Return (X, Y) of the center of cell containing provided text 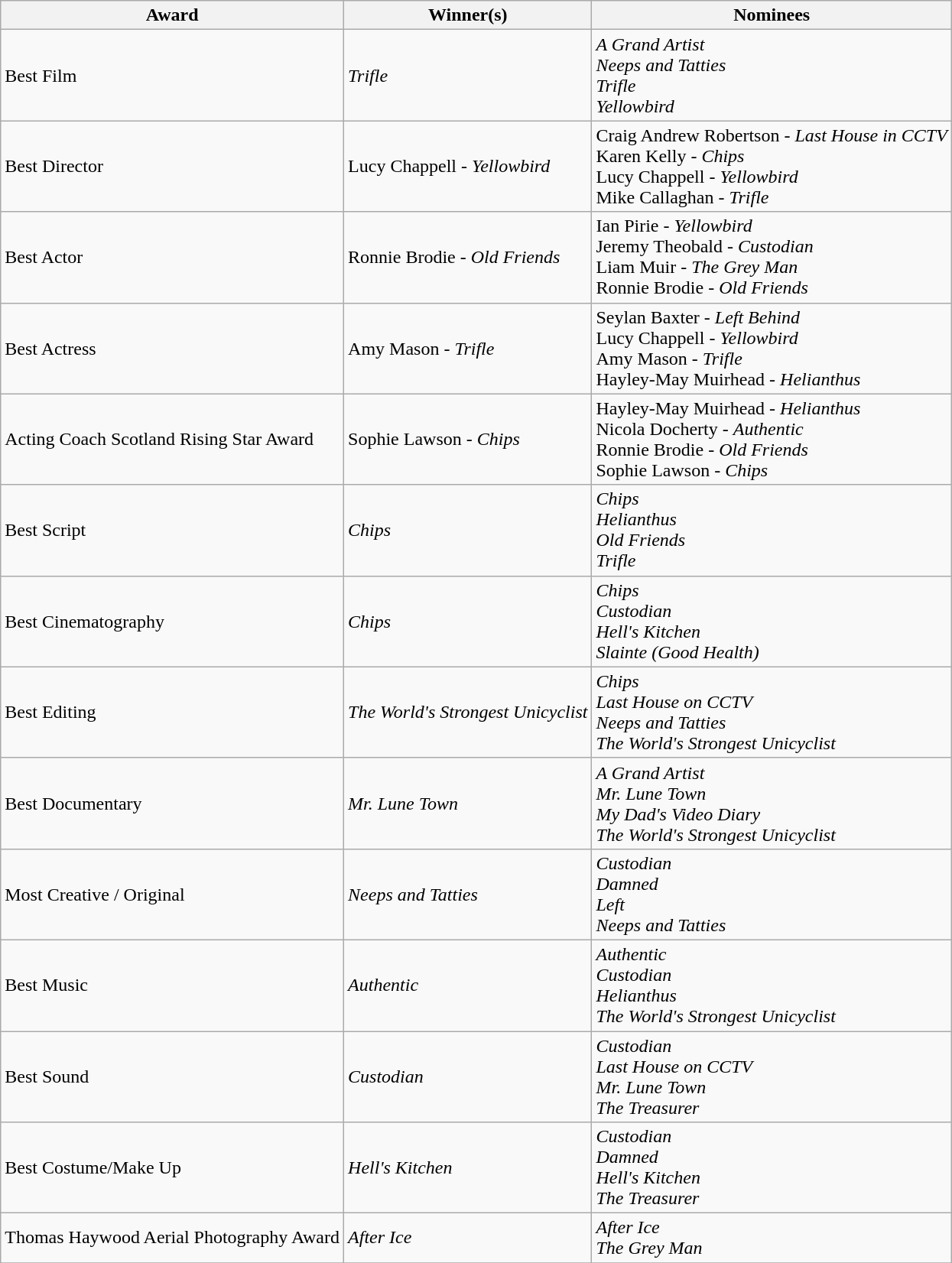
After Ice (468, 1239)
Lucy Chappell - Yellowbird (468, 167)
Hell's Kitchen (468, 1168)
Best Director (173, 167)
Best Script (173, 531)
Winner(s) (468, 15)
Craig Andrew Robertson - Last House in CCTVKaren Kelly - ChipsLucy Chappell - YellowbirdMike Callaghan - Trifle (772, 167)
Trifle (468, 75)
Sophie Lawson - Chips (468, 439)
Hayley-May Muirhead - HelianthusNicola Docherty - AuthenticRonnie Brodie - Old FriendsSophie Lawson - Chips (772, 439)
Authentic (468, 985)
Best Sound (173, 1076)
CustodianDamnedHell's KitchenThe Treasurer (772, 1168)
ChipsCustodianHell's KitchenSlainte (Good Health) (772, 621)
A Grand ArtistNeeps and TattiesTrifleYellowbird (772, 75)
Best Music (173, 985)
Most Creative / Original (173, 894)
Amy Mason - Trifle (468, 349)
Best Cinematography (173, 621)
Best Actor (173, 257)
Best Film (173, 75)
Best Actress (173, 349)
Ronnie Brodie - Old Friends (468, 257)
Best Editing (173, 713)
Nominees (772, 15)
Acting Coach Scotland Rising Star Award (173, 439)
CustodianLast House on CCTVMr. Lune TownThe Treasurer (772, 1076)
Seylan Baxter - Left BehindLucy Chappell - YellowbirdAmy Mason - TrifleHayley-May Muirhead - Helianthus (772, 349)
Neeps and Tatties (468, 894)
After IceThe Grey Man (772, 1239)
Award (173, 15)
Thomas Haywood Aerial Photography Award (173, 1239)
The World's Strongest Unicyclist (468, 713)
Ian Pirie - YellowbirdJeremy Theobald - CustodianLiam Muir - The Grey ManRonnie Brodie - Old Friends (772, 257)
AuthenticCustodianHelianthusThe World's Strongest Unicyclist (772, 985)
CustodianDamnedLeftNeeps and Tatties (772, 894)
Mr. Lune Town (468, 803)
ChipsHelianthusOld FriendsTrifle (772, 531)
Custodian (468, 1076)
Best Costume/Make Up (173, 1168)
ChipsLast House on CCTVNeeps and TattiesThe World's Strongest Unicyclist (772, 713)
A Grand ArtistMr. Lune TownMy Dad's Video DiaryThe World's Strongest Unicyclist (772, 803)
Best Documentary (173, 803)
